Pinpoint the cell where the given text exists, returning its (X, Y) midpoint coordinate. 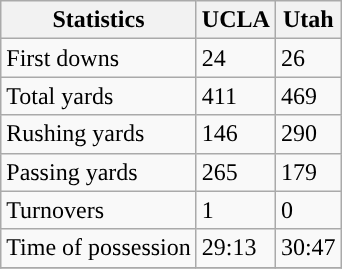
Turnovers (99, 210)
First downs (99, 58)
Statistics (99, 20)
Rushing yards (99, 134)
0 (308, 210)
290 (308, 134)
30:47 (308, 248)
265 (236, 172)
411 (236, 96)
146 (236, 134)
Total yards (99, 96)
Passing yards (99, 172)
179 (308, 172)
1 (236, 210)
29:13 (236, 248)
469 (308, 96)
Time of possession (99, 248)
26 (308, 58)
24 (236, 58)
UCLA (236, 20)
Utah (308, 20)
